Pinpoint the cell where the given text exists, returning its (x, y) midpoint coordinate. 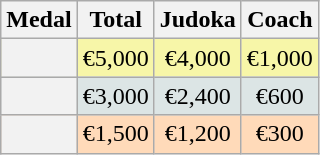
€1,200 (198, 134)
€5,000 (116, 58)
Medal (39, 20)
€2,400 (198, 96)
€1,000 (280, 58)
€1,500 (116, 134)
€4,000 (198, 58)
€600 (280, 96)
Total (116, 20)
€3,000 (116, 96)
Judoka (198, 20)
Coach (280, 20)
€300 (280, 134)
